Return (x, y) of the center of cell containing provided text 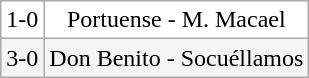
Don Benito - Socuéllamos (176, 58)
3-0 (22, 58)
Portuense - M. Macael (176, 20)
1-0 (22, 20)
